Scan for the cell matching the given text and deliver its (x, y) coordinate at center. 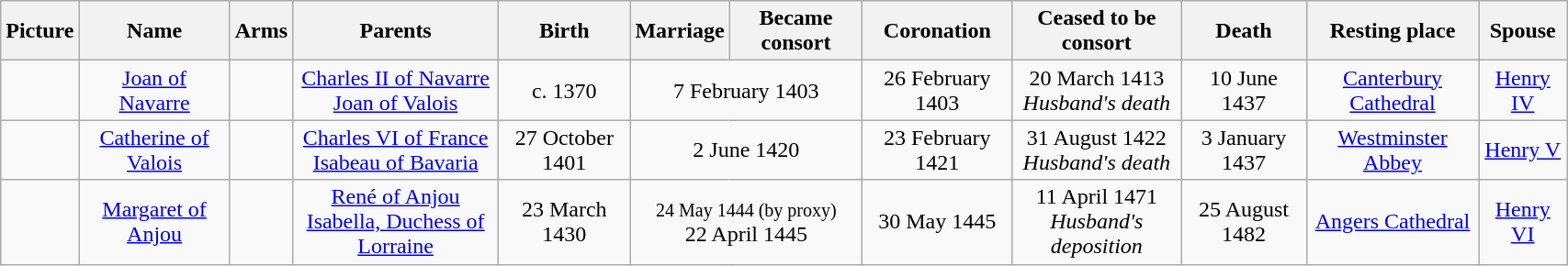
20 March 1413Husband's death (1097, 90)
Death (1244, 31)
23 February 1421 (937, 150)
Angers Cathedral (1393, 222)
10 June 1437 (1244, 90)
Margaret of Anjou (154, 222)
30 May 1445 (937, 222)
c. 1370 (564, 90)
Charles II of Navarre Joan of Valois (396, 90)
Birth (564, 31)
Became consort (795, 31)
24 May 1444 (by proxy)22 April 1445 (746, 222)
Henry VI (1523, 222)
Catherine of Valois (154, 150)
Henry IV (1523, 90)
Ceased to be consort (1097, 31)
Canterbury Cathedral (1393, 90)
Name (154, 31)
Spouse (1523, 31)
Joan of Navarre (154, 90)
René of Anjou Isabella, Duchess of Lorraine (396, 222)
Resting place (1393, 31)
11 April 1471Husband's deposition (1097, 222)
31 August 1422Husband's death (1097, 150)
Charles VI of France Isabeau of Bavaria (396, 150)
Coronation (937, 31)
2 June 1420 (746, 150)
23 March 1430 (564, 222)
26 February 1403 (937, 90)
3 January 1437 (1244, 150)
25 August 1482 (1244, 222)
Henry V (1523, 150)
7 February 1403 (746, 90)
Arms (261, 31)
Marriage (680, 31)
Picture (40, 31)
27 October 1401 (564, 150)
Westminster Abbey (1393, 150)
Parents (396, 31)
